Detect which cell encompasses the target text, then output its [x, y] center coordinate. 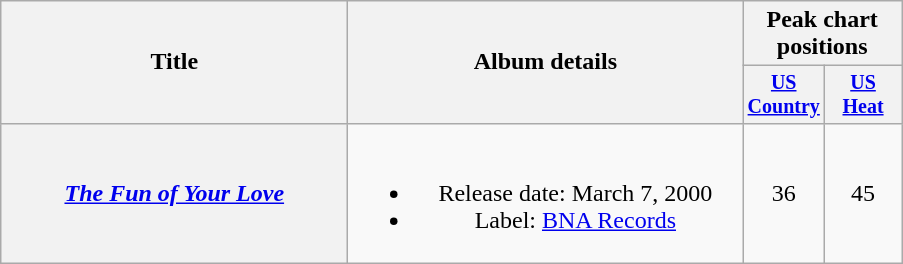
Title [174, 62]
Peak chartpositions [822, 34]
US Heat [864, 94]
The Fun of Your Love [174, 193]
36 [784, 193]
Album details [546, 62]
Release date: March 7, 2000Label: BNA Records [546, 193]
45 [864, 193]
US Country [784, 94]
